Extract the (X, Y) coordinate from the center of the cell holding the provided text.  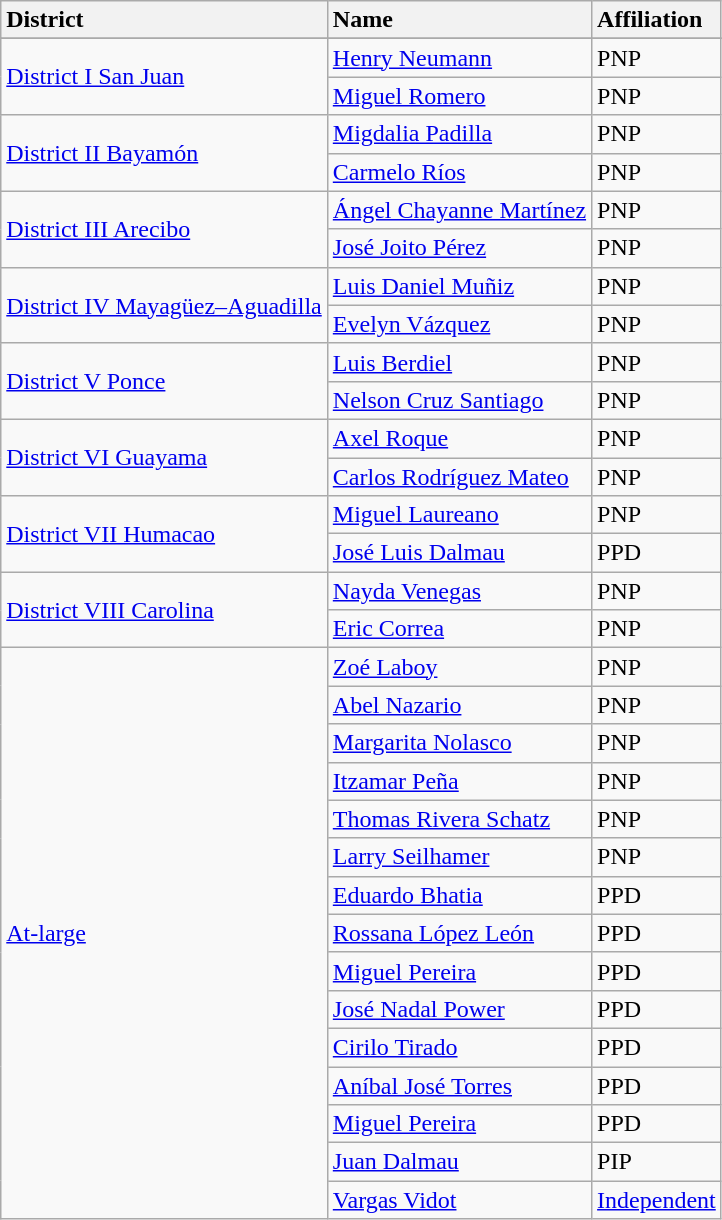
José Nadal Power (459, 1009)
Cirilo Tirado (459, 1047)
Thomas Rivera Schatz (459, 819)
Luis Daniel Muñiz (459, 286)
District III Arecibo (164, 229)
Zoé Laboy (459, 667)
Miguel Laureano (459, 515)
District V Ponce (164, 381)
Axel Roque (459, 438)
District IV Mayagüez–Aguadilla (164, 305)
Rossana López León (459, 933)
Independent (657, 1200)
Name (459, 20)
Luis Berdiel (459, 362)
Margarita Nolasco (459, 743)
District VII Humacao (164, 534)
District (164, 20)
Miguel Romero (459, 96)
Nayda Venegas (459, 591)
Itzamar Peña (459, 781)
At-large (164, 934)
Nelson Cruz Santiago (459, 400)
Affiliation (657, 20)
Migdalia Padilla (459, 134)
Carmelo Ríos (459, 172)
Ángel Chayanne Martínez (459, 210)
Carlos Rodríguez Mateo (459, 477)
Abel Nazario (459, 705)
District II Bayamón (164, 153)
Juan Dalmau (459, 1162)
District VIII Carolina (164, 610)
Evelyn Vázquez (459, 324)
District I San Juan (164, 77)
Vargas Vidot (459, 1200)
PIP (657, 1162)
Larry Seilhamer (459, 857)
District VI Guayama (164, 457)
José Joito Pérez (459, 248)
Eduardo Bhatia (459, 895)
José Luis Dalmau (459, 553)
Eric Correa (459, 629)
Aníbal José Torres (459, 1085)
Henry Neumann (459, 58)
